Scan for the cell matching the given text and deliver its [X, Y] coordinate at center. 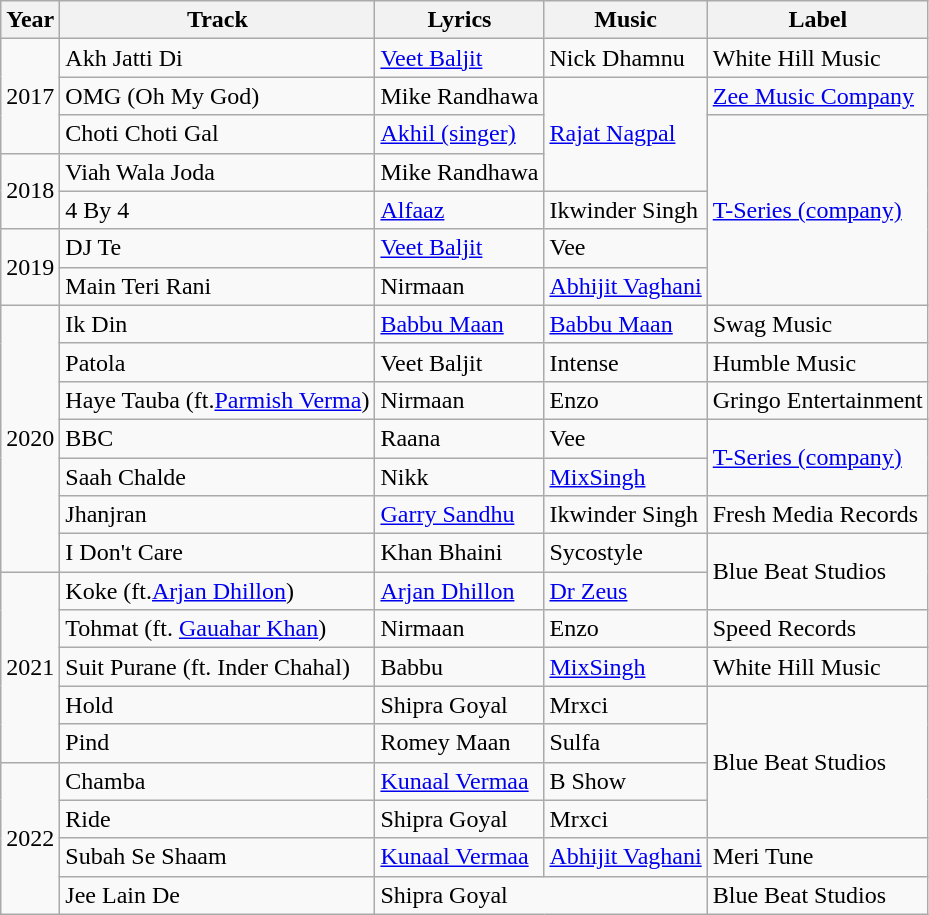
2017 [30, 96]
Chamba [218, 781]
Patola [218, 362]
Garry Sandhu [460, 515]
Alfaaz [460, 210]
Zee Music Company [818, 96]
Nick Dhamnu [626, 58]
BBC [218, 438]
Koke (ft.Arjan Dhillon) [218, 591]
Tohmat (ft. Gauahar Khan) [218, 629]
Viah Wala Joda [218, 172]
Haye Tauba (ft.Parmish Verma) [218, 400]
Suit Purane (ft. Inder Chahal) [218, 667]
Fresh Media Records [818, 515]
Meri Tune [818, 857]
Humble Music [818, 362]
Saah Chalde [218, 477]
Track [218, 20]
Label [818, 20]
OMG (Oh My God) [218, 96]
Hold [218, 705]
2022 [30, 838]
Babbu [460, 667]
Subah Se Shaam [218, 857]
Raana [460, 438]
Sulfa [626, 743]
Rajat Nagpal [626, 134]
Year [30, 20]
2020 [30, 438]
Nikk [460, 477]
Pind [218, 743]
Main Teri Rani [218, 286]
Intense [626, 362]
2019 [30, 267]
Jee Lain De [218, 895]
Akh Jatti Di [218, 58]
Music [626, 20]
Dr Zeus [626, 591]
Lyrics [460, 20]
Akhil (singer) [460, 134]
I Don't Care [218, 553]
B Show [626, 781]
Jhanjran [218, 515]
Ik Din [218, 324]
Arjan Dhillon [460, 591]
Sycostyle [626, 553]
Gringo Entertainment [818, 400]
Swag Music [818, 324]
4 By 4 [218, 210]
Ride [218, 819]
Choti Choti Gal [218, 134]
2018 [30, 191]
Speed Records [818, 629]
2021 [30, 667]
Khan Bhaini [460, 553]
DJ Te [218, 248]
Romey Maan [460, 743]
